Return [X, Y] of the center of cell containing provided text 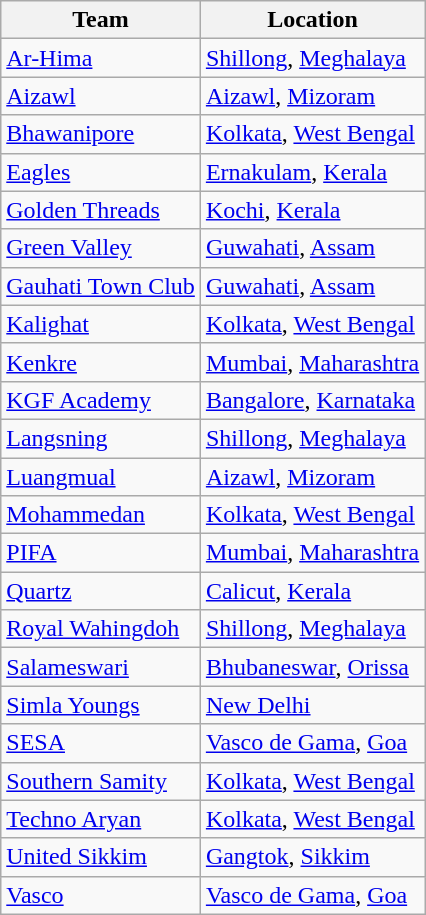
Gauhati Town Club [101, 286]
Bhubaneswar, Orissa [312, 667]
Techno Aryan [101, 819]
Luangmual [101, 477]
SESA [101, 743]
New Delhi [312, 705]
Quartz [101, 591]
Vasco [101, 895]
Green Valley [101, 248]
KGF Academy [101, 400]
Gangtok, Sikkim [312, 857]
PIFA [101, 553]
Bangalore, Karnataka [312, 400]
Aizawl [101, 96]
Southern Samity [101, 781]
Royal Wahingdoh [101, 629]
Salameswari [101, 667]
Kochi, Kerala [312, 210]
Langsning [101, 438]
Eagles [101, 172]
Mohammedan [101, 515]
Ar-Hima [101, 58]
Ernakulam, Kerala [312, 172]
Location [312, 20]
Simla Youngs [101, 705]
Kenkre [101, 362]
Kalighat [101, 324]
Golden Threads [101, 210]
Team [101, 20]
United Sikkim [101, 857]
Bhawanipore [101, 134]
Calicut, Kerala [312, 591]
